Capture the cell that displays the provided text and extract its [x, y] central coordinate. 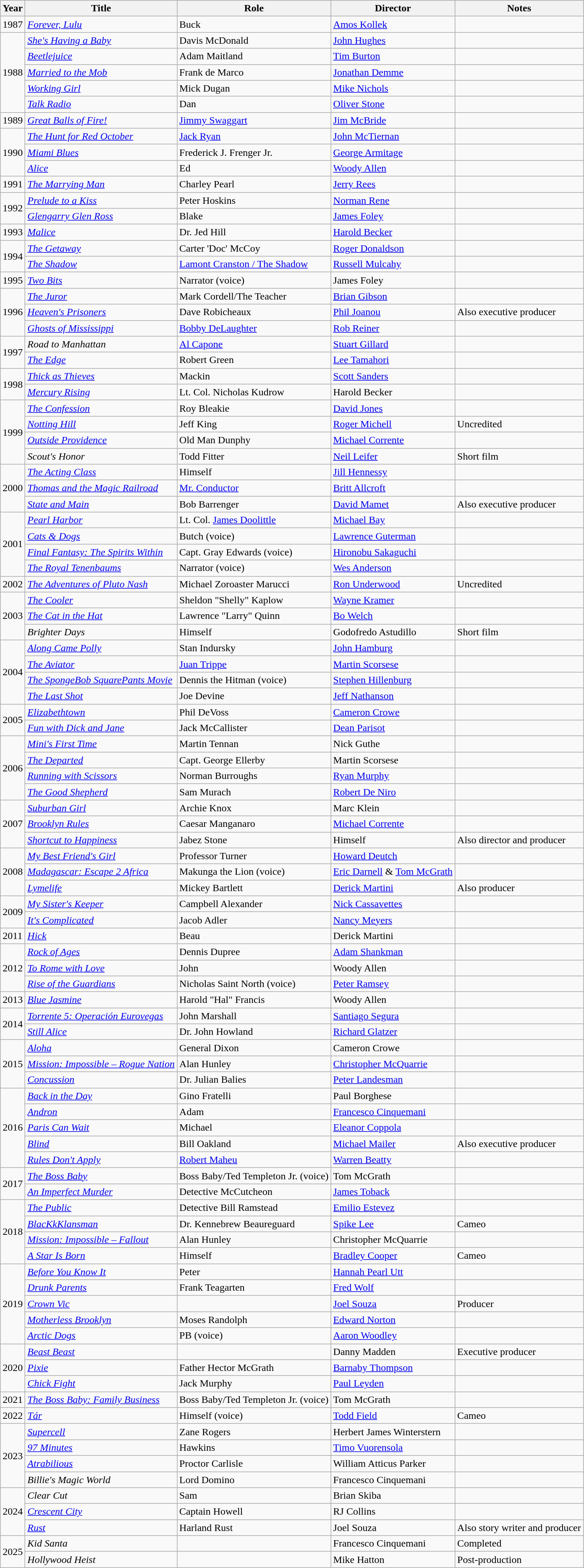
2003 [13, 616]
Phil DeVoss [254, 712]
John Hughes [393, 40]
Todd Field [393, 1415]
2004 [13, 672]
Aloha [101, 1048]
Zane Rogers [254, 1431]
Captain Howell [254, 1512]
Britt Allcroft [393, 488]
Lt. Col. James Doolittle [254, 520]
Amos Kollek [393, 24]
1993 [13, 232]
Torrente 5: Operación Eurovegas [101, 1016]
The Acting Class [101, 472]
Detective Bill Ramstead [254, 1208]
Mickey Bartlett [254, 888]
Beetlejuice [101, 56]
Jeff Nathanson [393, 696]
Pearl Harbor [101, 520]
Supercell [101, 1431]
2022 [13, 1415]
Jimmy Swaggart [254, 120]
Director [393, 8]
Paul Borghese [393, 1096]
Jack Murphy [254, 1384]
Blind [101, 1144]
Working Girl [101, 88]
97 Minutes [101, 1447]
BlacKkKlansman [101, 1224]
John Hamburg [393, 648]
Thomas and the Magic Railroad [101, 488]
Mackin [254, 376]
Robert De Niro [393, 792]
Moses Randolph [254, 1320]
2007 [13, 824]
Jacob Adler [254, 920]
Sam [254, 1496]
Frank Teagarten [254, 1288]
Godofredo Astudillo [393, 632]
Cats & Dogs [101, 536]
Marc Klein [393, 808]
Joe Devine [254, 696]
Todd Fitter [254, 456]
2002 [13, 584]
2000 [13, 488]
Mike Nichols [393, 88]
Capt. George Ellerby [254, 760]
Michael Zoroaster Marucci [254, 584]
Brighter Days [101, 632]
Rock of Ages [101, 952]
John [254, 968]
Norman Rene [393, 200]
William Atticus Parker [393, 1463]
Davis McDonald [254, 40]
Barnaby Thompson [393, 1368]
1995 [13, 280]
Robert Green [254, 360]
She's Having a Baby [101, 40]
Alice [101, 168]
Wes Anderson [393, 568]
1987 [13, 24]
Lawrence Guterman [393, 536]
The Good Shepherd [101, 792]
Eleanor Coppola [393, 1128]
Great Balls of Fire! [101, 120]
Peter Hoskins [254, 200]
Stuart Gillard [393, 344]
Gino Fratelli [254, 1096]
The Boss Baby: Family Business [101, 1400]
Edward Norton [393, 1320]
Madagascar: Escape 2 Africa [101, 872]
Roger Donaldson [393, 248]
Old Man Dunphy [254, 440]
Dan [254, 104]
Thick as Thieves [101, 376]
Stan Indursky [254, 648]
Drunk Parents [101, 1288]
The Cooler [101, 600]
Producer [519, 1304]
Executive producer [519, 1352]
Warren Beatty [393, 1160]
The Hunt for Red October [101, 136]
Tim Burton [393, 56]
2011 [13, 936]
My Best Friend's Girl [101, 856]
Motherless Brooklyn [101, 1320]
Mission: Impossible – Fallout [101, 1240]
Back in the Day [101, 1096]
Detective McCutcheon [254, 1192]
Nancy Meyers [393, 920]
Lt. Col. Nicholas Kudrow [254, 392]
Beau [254, 936]
Stephen Hillenburg [393, 680]
Dr. Kennebrew Beaureguard [254, 1224]
The Cat in the Hat [101, 616]
Dr. John Howland [254, 1032]
Brian Skiba [393, 1496]
Herbert James Winterstern [393, 1431]
The Royal Tenenbaums [101, 568]
Hollywood Heist [101, 1560]
Mick Dugan [254, 88]
Lamont Cranston / The Shadow [254, 264]
Paris Can Wait [101, 1128]
Outside Providence [101, 440]
Talk Radio [101, 104]
Sam Murach [254, 792]
Danny Madden [393, 1352]
The Aviator [101, 664]
General Dixon [254, 1048]
Blue Jasmine [101, 1000]
Completed [519, 1544]
Peter Ramsey [393, 984]
Dennis Dupree [254, 952]
2020 [13, 1368]
Santiago Segura [393, 1016]
Ron Underwood [393, 584]
Dean Parisot [393, 728]
Peter Landesman [393, 1080]
Archie Knox [254, 808]
1992 [13, 208]
Jack Ryan [254, 136]
Paul Leyden [393, 1384]
Dave Robicheaux [254, 312]
Also director and producer [519, 840]
Phil Joanou [393, 312]
Adam Shankman [393, 952]
Shortcut to Happiness [101, 840]
Two Bits [101, 280]
Jerry Rees [393, 184]
Robert Maheu [254, 1160]
1991 [13, 184]
Mini's First Time [101, 744]
John Marshall [254, 1016]
Martin Tennan [254, 744]
Blake [254, 216]
2024 [13, 1512]
2023 [13, 1455]
2015 [13, 1064]
1996 [13, 312]
Aaron Woodley [393, 1336]
Miami Blues [101, 152]
Atrabilious [101, 1463]
Mr. Conductor [254, 488]
2005 [13, 720]
Jack McCallister [254, 728]
2021 [13, 1400]
1999 [13, 432]
Michael Mailer [393, 1144]
Hawkins [254, 1447]
2025 [13, 1552]
2001 [13, 544]
David Jones [393, 408]
George Armitage [393, 152]
Final Fantasy: The Spirits Within [101, 552]
Clear Cut [101, 1496]
Nick Cassavettes [393, 904]
Brooklyn Rules [101, 824]
Pixie [101, 1368]
Suburban Girl [101, 808]
2013 [13, 1000]
Juan Trippe [254, 664]
Makunga the Lion (voice) [254, 872]
Mike Hatton [393, 1560]
Russell Mulcahy [393, 264]
To Rome with Love [101, 968]
Bill Oakland [254, 1144]
The Getaway [101, 248]
Lord Domino [254, 1479]
Ed [254, 168]
Timo Vuorensola [393, 1447]
Oliver Stone [393, 104]
Andron [101, 1112]
Proctor Carlisle [254, 1463]
Harland Rust [254, 1528]
Crescent City [101, 1512]
James Toback [393, 1192]
1994 [13, 256]
Himself (voice) [254, 1415]
Bobby DeLaughter [254, 328]
Campbell Alexander [254, 904]
Lee Tamahori [393, 360]
The Last Shot [101, 696]
Eric Darnell & Tom McGrath [393, 872]
An Imperfect Murder [101, 1192]
1998 [13, 384]
Peter [254, 1272]
The Marrying Man [101, 184]
Along Came Polly [101, 648]
Bob Barrenger [254, 504]
Al Capone [254, 344]
The Public [101, 1208]
Crown Vic [101, 1304]
Jim McBride [393, 120]
1990 [13, 152]
Kid Santa [101, 1544]
Rise of the Guardians [101, 984]
Scout's Honor [101, 456]
The Boss Baby [101, 1176]
Michael [254, 1128]
Role [254, 8]
Emilio Estevez [393, 1208]
Frederick J. Frenger Jr. [254, 152]
A Star Is Born [101, 1256]
Nicholas Saint North (voice) [254, 984]
Rob Reiner [393, 328]
Mercury Rising [101, 392]
Concussion [101, 1080]
Beast Beast [101, 1352]
Capt. Gray Edwards (voice) [254, 552]
Bo Welch [393, 616]
Arctic Dogs [101, 1336]
Harold "Hal" Francis [254, 1000]
Michael Bay [393, 520]
Carter 'Doc' McCoy [254, 248]
2012 [13, 968]
Fred Wolf [393, 1288]
The Shadow [101, 264]
Elizabethtown [101, 712]
Heaven's Prisoners [101, 312]
Roger Michell [393, 424]
Mark Cordell/The Teacher [254, 296]
Rules Don't Apply [101, 1160]
Roy Bleakie [254, 408]
Norman Burroughs [254, 776]
Adam [254, 1112]
John McTiernan [393, 136]
Dennis the Hitman (voice) [254, 680]
Ryan Murphy [393, 776]
Running with Scissors [101, 776]
Professor Turner [254, 856]
My Sister's Keeper [101, 904]
Chick Fight [101, 1384]
The Adventures of Pluto Nash [101, 584]
Spike Lee [393, 1224]
Lymelife [101, 888]
Tár [101, 1415]
Rust [101, 1528]
Hick [101, 936]
Year [13, 8]
Title [101, 8]
Caesar Manganaro [254, 824]
Richard Glatzer [393, 1032]
Married to the Mob [101, 72]
Still Alice [101, 1032]
State and Main [101, 504]
Post-production [519, 1560]
2016 [13, 1128]
Bradley Cooper [393, 1256]
The Confession [101, 408]
RJ Collins [393, 1512]
2009 [13, 912]
Prelude to a Kiss [101, 200]
1997 [13, 352]
Notting Hill [101, 424]
Charley Pearl [254, 184]
Forever, Lulu [101, 24]
Also producer [519, 888]
Adam Maitland [254, 56]
Jabez Stone [254, 840]
Scott Sanders [393, 376]
1988 [13, 72]
Howard Deutch [393, 856]
David Mamet [393, 504]
Road to Manhattan [101, 344]
Dr. Jed Hill [254, 232]
The Departed [101, 760]
2017 [13, 1184]
Neil Leifer [393, 456]
Hannah Pearl Utt [393, 1272]
2008 [13, 872]
The Juror [101, 296]
The Edge [101, 360]
Malice [101, 232]
2014 [13, 1024]
Nick Guthe [393, 744]
PB (voice) [254, 1336]
Brian Gibson [393, 296]
2006 [13, 768]
The SpongeBob SquarePants Movie [101, 680]
Billie's Magic World [101, 1479]
Hironobu Sakaguchi [393, 552]
Jeff King [254, 424]
Dr. Julian Balies [254, 1080]
Jill Hennessy [393, 472]
Sheldon "Shelly" Kaplow [254, 600]
It's Complicated [101, 920]
Glengarry Glen Ross [101, 216]
2019 [13, 1304]
1989 [13, 120]
Frank de Marco [254, 72]
2018 [13, 1231]
Ghosts of Mississippi [101, 328]
Wayne Kramer [393, 600]
Lawrence "Larry" Quinn [254, 616]
Notes [519, 8]
Buck [254, 24]
Butch (voice) [254, 536]
Father Hector McGrath [254, 1368]
Jonathan Demme [393, 72]
Also story writer and producer [519, 1528]
Mission: Impossible – Rogue Nation [101, 1064]
Before You Know It [101, 1272]
Fun with Dick and Jane [101, 728]
